Detect which cell encompasses the target text, then output its [X, Y] center coordinate. 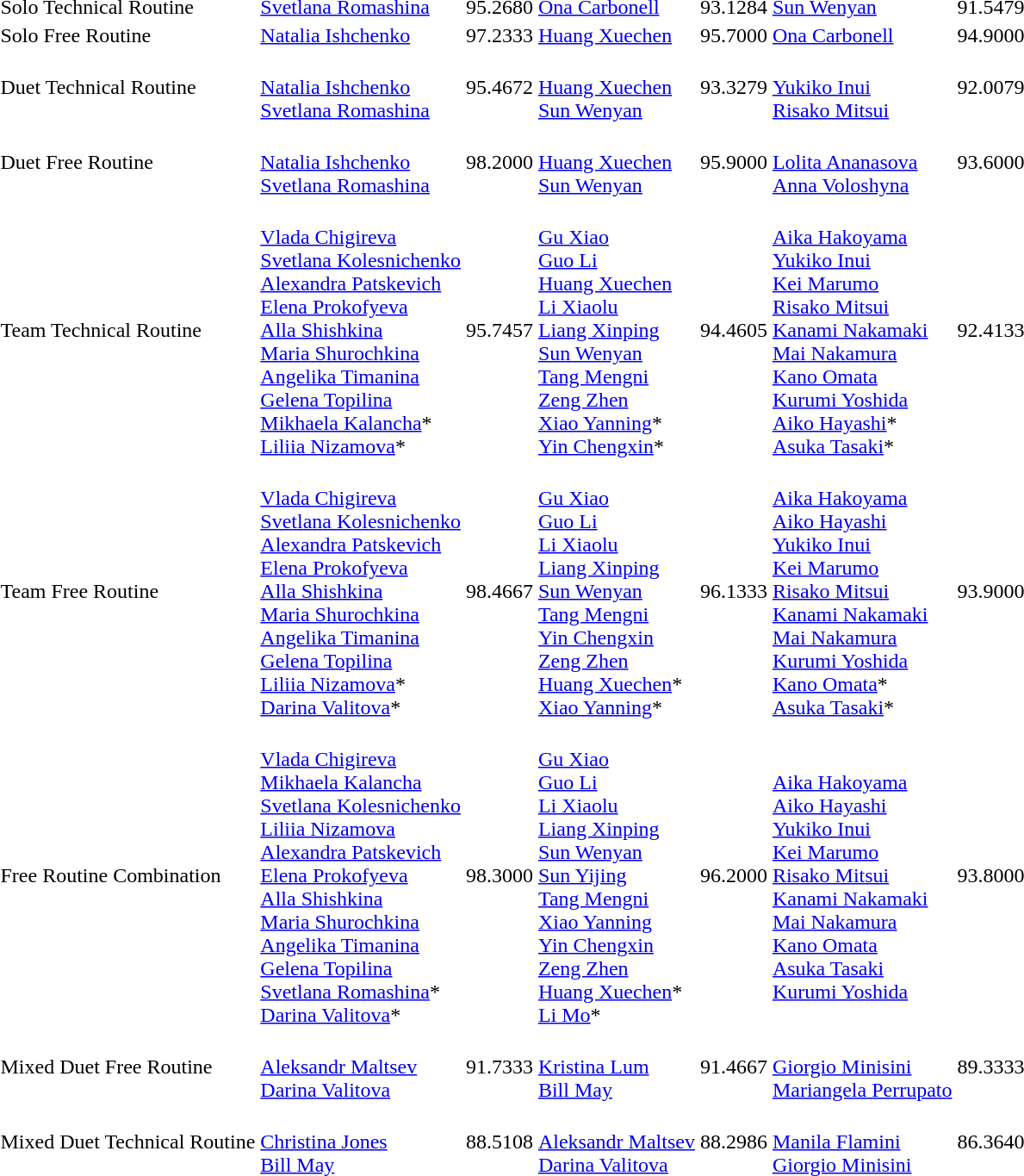
98.4667 [500, 591]
95.4672 [500, 87]
Aika HakoyamaAiko HayashiYukiko InuiKei MarumoRisako MitsuiKanami NakamakiMai NakamuraKano OmataAsuka TasakiKurumi Yoshida [862, 875]
Yukiko InuiRisako Mitsui [862, 87]
91.7333 [500, 1067]
96.2000 [734, 875]
Kristina LumBill May [617, 1067]
91.4667 [734, 1067]
Natalia Ishchenko [361, 35]
94.4605 [734, 330]
Aika HakoyamaAiko HayashiYukiko InuiKei MarumoRisako MitsuiKanami NakamakiMai NakamuraKurumi YoshidaKano Omata*Asuka Tasaki* [862, 591]
Gu XiaoGuo LiLi XiaoluLiang XinpingSun WenyanTang MengniYin ChengxinZeng ZhenHuang Xuechen*Xiao Yanning* [617, 591]
95.7457 [500, 330]
Ona Carbonell [862, 35]
95.9000 [734, 162]
Aika HakoyamaYukiko InuiKei MarumoRisako MitsuiKanami NakamakiMai NakamuraKano OmataKurumi YoshidaAiko Hayashi*Asuka Tasaki* [862, 330]
98.3000 [500, 875]
Gu XiaoGuo LiHuang XuechenLi XiaoluLiang XinpingSun WenyanTang MengniZeng ZhenXiao Yanning*Yin Chengxin* [617, 330]
98.2000 [500, 162]
Huang Xuechen [617, 35]
Lolita AnanasovaAnna Voloshyna [862, 162]
97.2333 [500, 35]
93.3279 [734, 87]
Giorgio MinisiniMariangela Perrupato [862, 1067]
Gu XiaoGuo LiLi XiaoluLiang XinpingSun WenyanSun YijingTang MengniXiao YanningYin ChengxinZeng ZhenHuang Xuechen*Li Mo* [617, 875]
Aleksandr MaltsevDarina Valitova [361, 1067]
96.1333 [734, 591]
95.7000 [734, 35]
